Return the [X, Y] coordinate for the center point of the cell that contains the specified text.  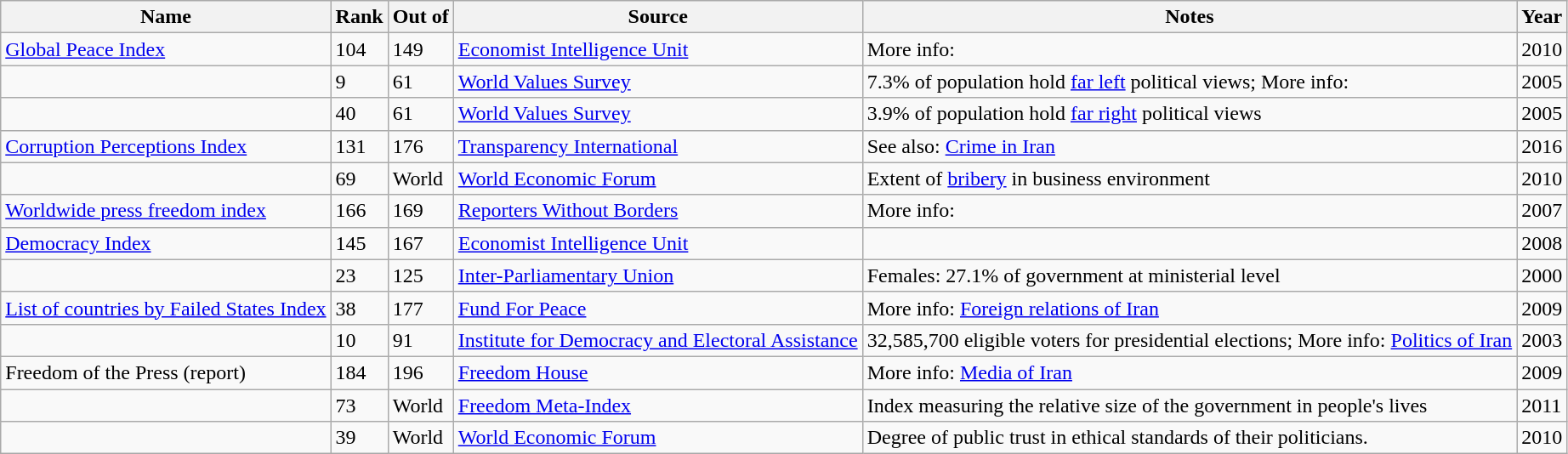
Corruption Perceptions Index [166, 146]
Source [658, 17]
Democracy Index [166, 243]
2003 [1542, 340]
Transparency International [658, 146]
Rank [359, 17]
40 [359, 114]
Freedom Meta-Index [658, 406]
23 [359, 275]
32,585,700 eligible voters for presidential elections; More info: Politics of Iran [1190, 340]
166 [359, 211]
10 [359, 340]
167 [420, 243]
Institute for Democracy and Electoral Assistance [658, 340]
196 [420, 372]
145 [359, 243]
More info: Media of Iran [1190, 372]
Freedom House [658, 372]
Fund For Peace [658, 308]
Degree of public trust in ethical standards of their politicians. [1190, 438]
131 [359, 146]
2016 [1542, 146]
Freedom of the Press (report) [166, 372]
See also: Crime in Iran [1190, 146]
List of countries by Failed States Index [166, 308]
125 [420, 275]
2011 [1542, 406]
3.9% of population hold far right political views [1190, 114]
2007 [1542, 211]
Year [1542, 17]
177 [420, 308]
149 [420, 49]
91 [420, 340]
Notes [1190, 17]
184 [359, 372]
169 [420, 211]
104 [359, 49]
2000 [1542, 275]
Global Peace Index [166, 49]
Index measuring the relative size of the government in people's lives [1190, 406]
69 [359, 179]
176 [420, 146]
2008 [1542, 243]
38 [359, 308]
7.3% of population hold far left political views; More info: [1190, 82]
Females: 27.1% of government at ministerial level [1190, 275]
More info: Foreign relations of Iran [1190, 308]
Out of [420, 17]
Worldwide press freedom index [166, 211]
39 [359, 438]
Extent of bribery in business environment [1190, 179]
Inter-Parliamentary Union [658, 275]
Name [166, 17]
73 [359, 406]
9 [359, 82]
Reporters Without Borders [658, 211]
